Return the [x, y] coordinate for the center point of the cell that contains the specified text.  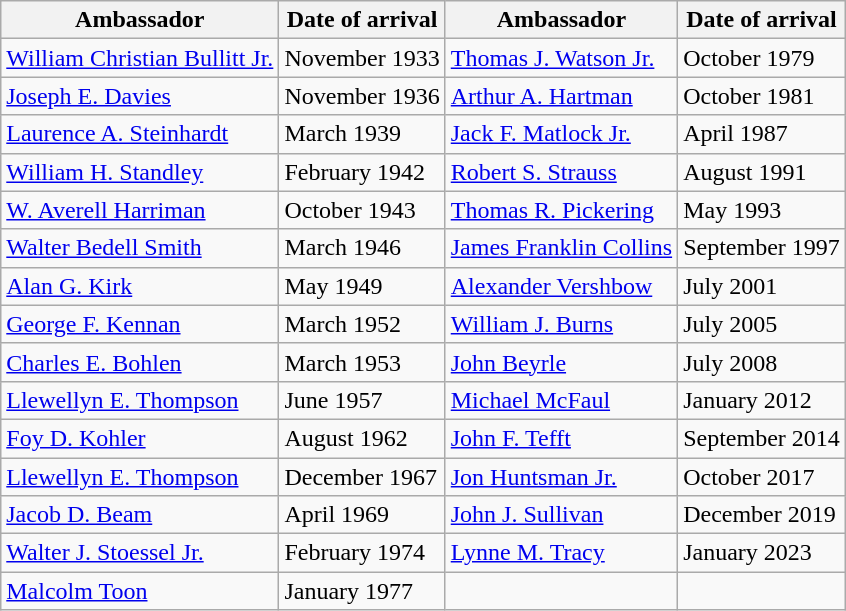
August 1991 [762, 172]
Foy D. Kohler [140, 438]
Alan G. Kirk [140, 286]
September 2014 [762, 438]
Walter J. Stoessel Jr. [140, 553]
June 1957 [362, 400]
May 1993 [762, 210]
September 1997 [762, 248]
November 1936 [362, 96]
May 1949 [362, 286]
Joseph E. Davies [140, 96]
Charles E. Bohlen [140, 362]
January 2012 [762, 400]
John J. Sullivan [561, 515]
Thomas J. Watson Jr. [561, 58]
Jacob D. Beam [140, 515]
December 1967 [362, 477]
Jon Huntsman Jr. [561, 477]
Robert S. Strauss [561, 172]
Alexander Vershbow [561, 286]
Arthur A. Hartman [561, 96]
John Beyrle [561, 362]
April 1987 [762, 134]
October 1943 [362, 210]
October 1981 [762, 96]
January 2023 [762, 553]
William J. Burns [561, 324]
James Franklin Collins [561, 248]
October 1979 [762, 58]
William H. Standley [140, 172]
December 2019 [762, 515]
William Christian Bullitt Jr. [140, 58]
Walter Bedell Smith [140, 248]
March 1953 [362, 362]
John F. Tefft [561, 438]
April 1969 [362, 515]
August 1962 [362, 438]
Laurence A. Steinhardt [140, 134]
March 1939 [362, 134]
March 1952 [362, 324]
January 1977 [362, 591]
March 1946 [362, 248]
July 2001 [762, 286]
February 1974 [362, 553]
Jack F. Matlock Jr. [561, 134]
W. Averell Harriman [140, 210]
Michael McFaul [561, 400]
October 2017 [762, 477]
George F. Kennan [140, 324]
Lynne M. Tracy [561, 553]
Thomas R. Pickering [561, 210]
November 1933 [362, 58]
February 1942 [362, 172]
July 2005 [762, 324]
Malcolm Toon [140, 591]
July 2008 [762, 362]
